For the text-containing cell, return its midpoint in [X, Y] coordinate format. 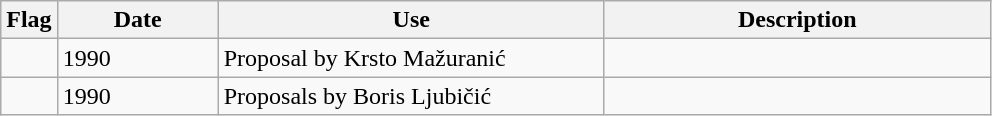
Flag [29, 20]
Proposals by Boris Ljubičić [411, 96]
Description [797, 20]
Proposal by Krsto Mažuranić [411, 58]
Date [138, 20]
Use [411, 20]
